Return [x, y] of the center of cell containing provided text 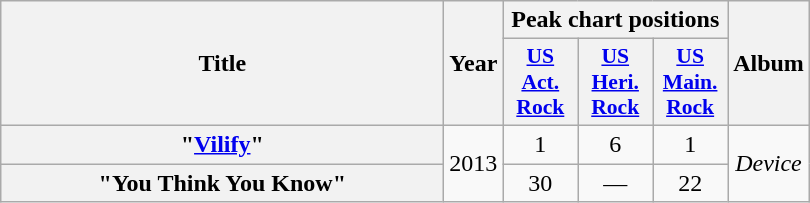
USHeri. Rock [616, 82]
"Vilify" [222, 144]
6 [616, 144]
"You Think You Know" [222, 183]
Peak chart positions [616, 20]
30 [540, 183]
2013 [474, 163]
Year [474, 64]
22 [690, 183]
— [616, 183]
Album [769, 64]
USMain. Rock [690, 82]
USAct. Rock [540, 82]
Title [222, 64]
Device [769, 163]
